Provide the [x, y] coordinate of the cell's center where the given text is located.  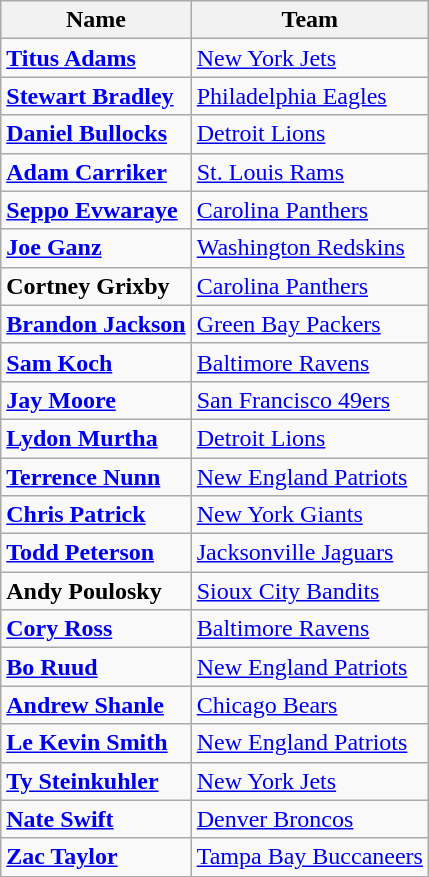
Todd Peterson [96, 553]
Cory Ross [96, 629]
Nate Swift [96, 819]
San Francisco 49ers [310, 400]
Le Kevin Smith [96, 743]
Jay Moore [96, 400]
Chicago Bears [310, 705]
Name [96, 20]
Daniel Bullocks [96, 134]
Team [310, 20]
New York Giants [310, 515]
Cortney Grixby [96, 286]
St. Louis Rams [310, 172]
Zac Taylor [96, 857]
Chris Patrick [96, 515]
Stewart Bradley [96, 96]
Ty Steinkuhler [96, 781]
Sioux City Bandits [310, 591]
Terrence Nunn [96, 477]
Andrew Shanle [96, 705]
Philadelphia Eagles [310, 96]
Brandon Jackson [96, 324]
Jacksonville Jaguars [310, 553]
Titus Adams [96, 58]
Green Bay Packers [310, 324]
Tampa Bay Buccaneers [310, 857]
Washington Redskins [310, 248]
Andy Poulosky [96, 591]
Lydon Murtha [96, 438]
Bo Ruud [96, 667]
Sam Koch [96, 362]
Denver Broncos [310, 819]
Seppo Evwaraye [96, 210]
Joe Ganz [96, 248]
Adam Carriker [96, 172]
